From the cell containing the given text, extract its center point as (x, y) coordinate. 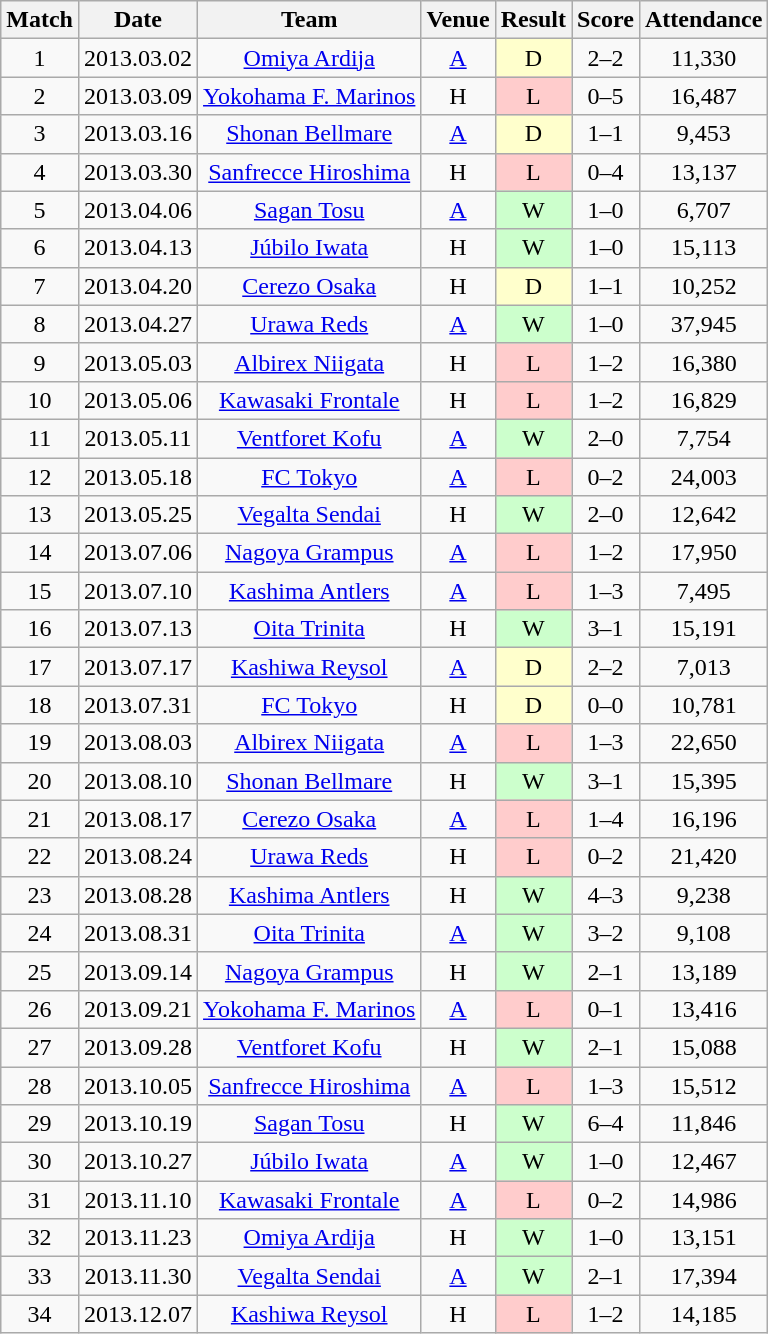
12,467 (703, 1162)
1 (40, 58)
22 (40, 857)
17,950 (703, 553)
9 (40, 362)
33 (40, 1276)
17,394 (703, 1276)
2013.07.13 (138, 629)
21 (40, 819)
2013.04.06 (138, 210)
5 (40, 210)
2013.05.18 (138, 477)
2013.08.17 (138, 819)
13,151 (703, 1238)
16 (40, 629)
9,238 (703, 895)
27 (40, 1047)
2013.07.17 (138, 667)
4–3 (606, 895)
19 (40, 743)
2013.08.10 (138, 781)
2013.03.09 (138, 96)
15,113 (703, 248)
6,707 (703, 210)
Score (606, 20)
24 (40, 933)
2013.11.10 (138, 1200)
2013.03.16 (138, 134)
12,642 (703, 515)
Attendance (703, 20)
2013.08.31 (138, 933)
22,650 (703, 743)
15,395 (703, 781)
Match (40, 20)
7,495 (703, 591)
13,137 (703, 172)
24,003 (703, 477)
9,453 (703, 134)
15 (40, 591)
2013.07.31 (138, 705)
0–5 (606, 96)
2013.10.05 (138, 1085)
3–2 (606, 933)
7 (40, 286)
13,189 (703, 971)
6 (40, 248)
2013.11.23 (138, 1238)
16,487 (703, 96)
0–4 (606, 172)
14 (40, 553)
2013.09.14 (138, 971)
2013.05.06 (138, 400)
2013.07.10 (138, 591)
37,945 (703, 324)
11 (40, 438)
16,196 (703, 819)
21,420 (703, 857)
2013.03.30 (138, 172)
2013.10.27 (138, 1162)
6–4 (606, 1124)
12 (40, 477)
Team (310, 20)
0–1 (606, 1009)
2013.04.27 (138, 324)
11,330 (703, 58)
Date (138, 20)
2013.12.07 (138, 1314)
9,108 (703, 933)
26 (40, 1009)
8 (40, 324)
20 (40, 781)
25 (40, 971)
2013.05.11 (138, 438)
2013.08.24 (138, 857)
34 (40, 1314)
2013.04.20 (138, 286)
15,088 (703, 1047)
14,185 (703, 1314)
2013.08.03 (138, 743)
13,416 (703, 1009)
2013.05.03 (138, 362)
2 (40, 96)
10,781 (703, 705)
4 (40, 172)
7,013 (703, 667)
7,754 (703, 438)
2013.10.19 (138, 1124)
2013.04.13 (138, 248)
17 (40, 667)
2013.11.30 (138, 1276)
0–0 (606, 705)
1–4 (606, 819)
32 (40, 1238)
30 (40, 1162)
2013.09.21 (138, 1009)
31 (40, 1200)
10 (40, 400)
11,846 (703, 1124)
2013.07.06 (138, 553)
2013.03.02 (138, 58)
14,986 (703, 1200)
3 (40, 134)
2013.09.28 (138, 1047)
16,380 (703, 362)
2013.05.25 (138, 515)
Result (533, 20)
16,829 (703, 400)
10,252 (703, 286)
29 (40, 1124)
Venue (458, 20)
18 (40, 705)
15,191 (703, 629)
15,512 (703, 1085)
2013.08.28 (138, 895)
13 (40, 515)
28 (40, 1085)
23 (40, 895)
